Capture the cell that displays the provided text and extract its [x, y] central coordinate. 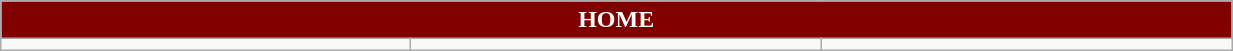
HOME [616, 20]
